Identify which cell holds the provided text, then report its [X, Y] central coordinate. 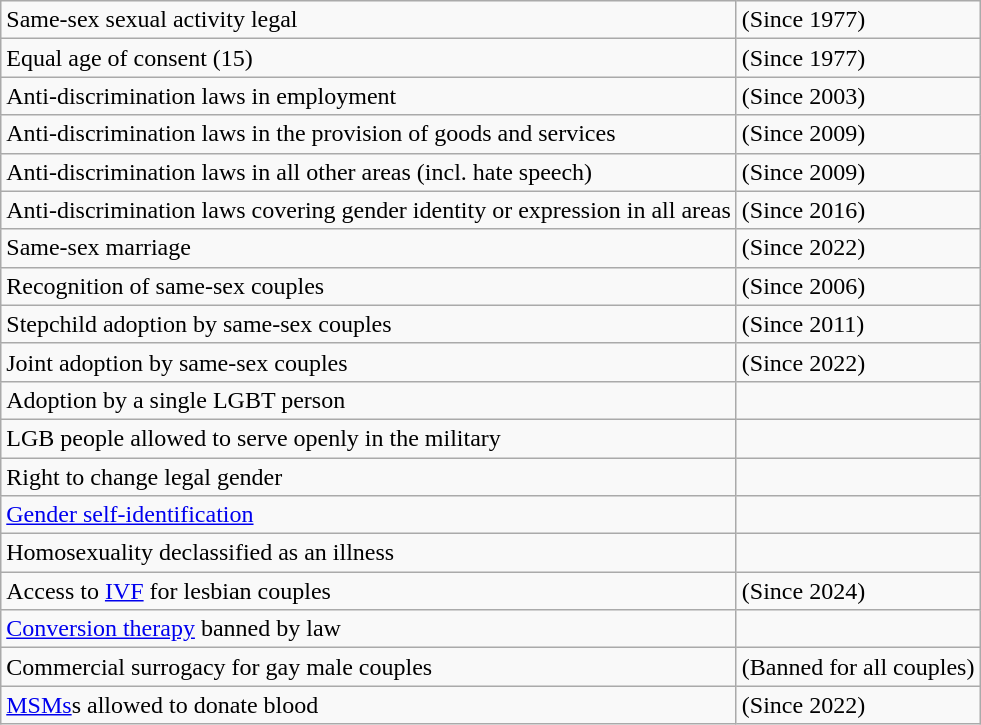
(Since 2024) [858, 591]
Access to IVF for lesbian couples [369, 591]
Right to change legal gender [369, 477]
Same-sex marriage [369, 248]
(Since 2011) [858, 324]
Stepchild adoption by same-sex couples [369, 324]
(Since 2006) [858, 286]
Anti-discrimination laws in employment [369, 96]
Commercial surrogacy for gay male couples [369, 667]
(Banned for all couples) [858, 667]
(Since 2016) [858, 210]
Adoption by a single LGBT person [369, 400]
Same-sex sexual activity legal [369, 20]
MSMss allowed to donate blood [369, 705]
Equal age of consent (15) [369, 58]
(Since 2003) [858, 96]
Anti-discrimination laws covering gender identity or expression in all areas [369, 210]
Anti-discrimination laws in all other areas (incl. hate speech) [369, 172]
Gender self-identification [369, 515]
Anti-discrimination laws in the provision of goods and services [369, 134]
Homosexuality declassified as an illness [369, 553]
LGB people allowed to serve openly in the military [369, 438]
Joint adoption by same-sex couples [369, 362]
Recognition of same-sex couples [369, 286]
Conversion therapy banned by law [369, 629]
